Scan for the cell matching the given text and deliver its [x, y] coordinate at center. 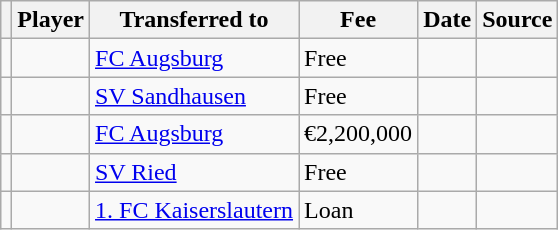
Player [51, 20]
SV Ried [194, 172]
1. FC Kaiserslautern [194, 210]
Date [448, 20]
Transferred to [194, 20]
SV Sandhausen [194, 96]
Loan [358, 210]
€2,200,000 [358, 134]
Source [518, 20]
Fee [358, 20]
